Locate the cell with the specified text and output its [x, y] center coordinate. 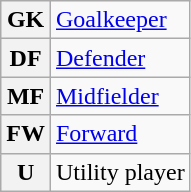
Defender [120, 58]
U [26, 172]
FW [26, 134]
MF [26, 96]
Midfielder [120, 96]
Utility player [120, 172]
Forward [120, 134]
DF [26, 58]
Goalkeeper [120, 20]
GK [26, 20]
